Scan for the cell matching the given text and deliver its [x, y] coordinate at center. 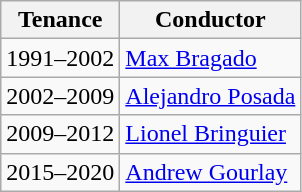
Conductor [210, 20]
1991–2002 [60, 58]
Andrew Gourlay [210, 172]
Alejandro Posada [210, 96]
2002–2009 [60, 96]
2009–2012 [60, 134]
Tenance [60, 20]
2015–2020 [60, 172]
Max Bragado [210, 58]
Lionel Bringuier [210, 134]
